Find where the given text appears and provide that cell's center as (X, Y) coordinate. 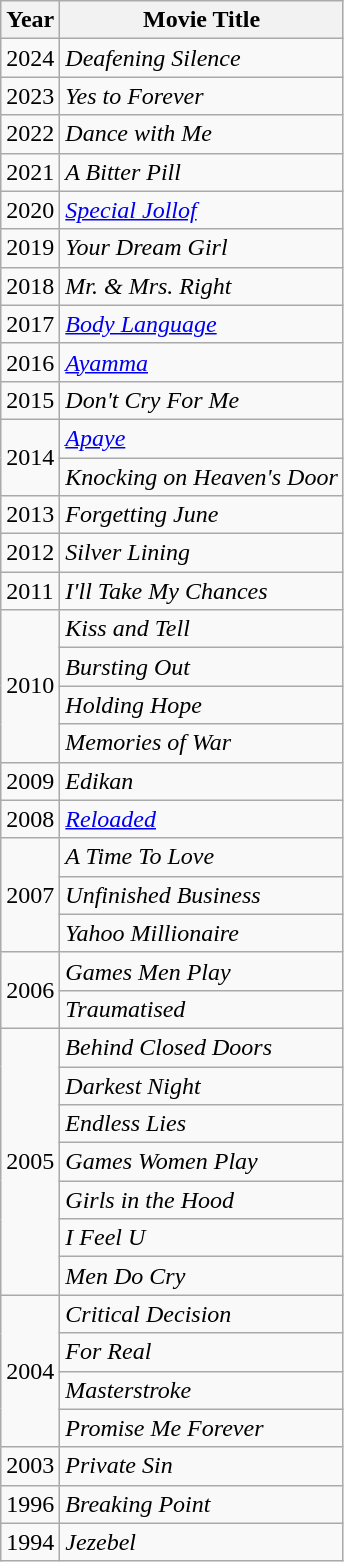
2021 (30, 172)
2019 (30, 248)
Apaye (202, 438)
2007 (30, 895)
Ayamma (202, 362)
Deafening Silence (202, 58)
Critical Decision (202, 1314)
Knocking on Heaven's Door (202, 477)
A Time To Love (202, 857)
Unfinished Business (202, 895)
Masterstroke (202, 1390)
Reloaded (202, 819)
Silver Lining (202, 553)
Private Sin (202, 1466)
1994 (30, 1542)
I Feel U (202, 1238)
2005 (30, 1161)
Promise Me Forever (202, 1428)
Holding Hope (202, 705)
Endless Lies (202, 1124)
Mr. & Mrs. Right (202, 286)
1996 (30, 1504)
Breaking Point (202, 1504)
2018 (30, 286)
2006 (30, 990)
I'll Take My Chances (202, 591)
Year (30, 20)
Your Dream Girl (202, 248)
Darkest Night (202, 1085)
Yes to Forever (202, 96)
Behind Closed Doors (202, 1047)
2011 (30, 591)
2017 (30, 324)
2016 (30, 362)
Games Women Play (202, 1162)
2020 (30, 210)
2024 (30, 58)
2009 (30, 781)
Forgetting June (202, 515)
Games Men Play (202, 971)
Special Jollof (202, 210)
Kiss and Tell (202, 629)
2022 (30, 134)
2014 (30, 457)
2004 (30, 1371)
For Real (202, 1352)
2015 (30, 400)
2012 (30, 553)
Traumatised (202, 1009)
Dance with Me (202, 134)
2008 (30, 819)
Body Language (202, 324)
Bursting Out (202, 667)
Memories of War (202, 743)
Jezebel (202, 1542)
2010 (30, 686)
2013 (30, 515)
Edikan (202, 781)
Don't Cry For Me (202, 400)
A Bitter Pill (202, 172)
2003 (30, 1466)
Girls in the Hood (202, 1200)
Men Do Cry (202, 1276)
Movie Title (202, 20)
2023 (30, 96)
Yahoo Millionaire (202, 933)
